Output the [X, Y] coordinate of the center of the cell containing the given text.  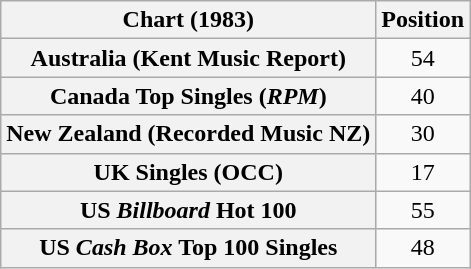
Australia (Kent Music Report) [188, 58]
17 [423, 172]
New Zealand (Recorded Music NZ) [188, 134]
US Cash Box Top 100 Singles [188, 248]
Position [423, 20]
30 [423, 134]
55 [423, 210]
54 [423, 58]
US Billboard Hot 100 [188, 210]
Canada Top Singles (RPM) [188, 96]
48 [423, 248]
UK Singles (OCC) [188, 172]
Chart (1983) [188, 20]
40 [423, 96]
